For the text-containing cell, return its midpoint in (x, y) coordinate format. 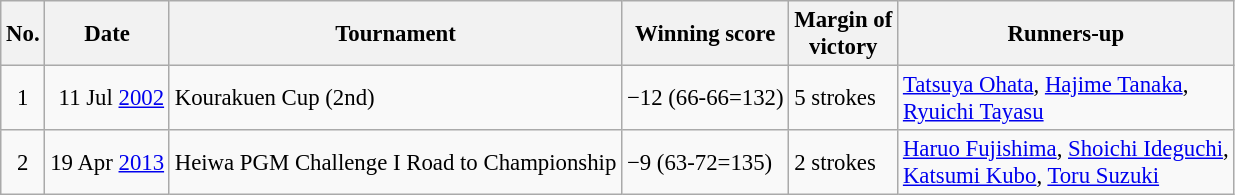
Tatsuya Ohata, Hajime Tanaka, Ryuichi Tayasu (1066, 98)
2 (23, 162)
Tournament (395, 34)
11 Jul 2002 (107, 98)
Margin ofvictory (844, 34)
Kourakuen Cup (2nd) (395, 98)
Winning score (706, 34)
19 Apr 2013 (107, 162)
1 (23, 98)
Haruo Fujishima, Shoichi Ideguchi, Katsumi Kubo, Toru Suzuki (1066, 162)
Heiwa PGM Challenge I Road to Championship (395, 162)
5 strokes (844, 98)
No. (23, 34)
2 strokes (844, 162)
−9 (63-72=135) (706, 162)
Runners-up (1066, 34)
−12 (66-66=132) (706, 98)
Date (107, 34)
